Extract the (x, y) coordinate from the center of the cell holding the provided text.  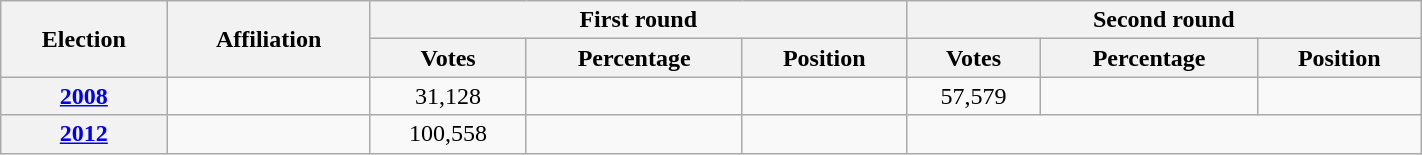
57,579 (974, 96)
Election (84, 39)
First round (638, 20)
2012 (84, 134)
Second round (1164, 20)
2008 (84, 96)
100,558 (448, 134)
31,128 (448, 96)
Affiliation (268, 39)
